From the cell containing the given text, extract its center point as (x, y) coordinate. 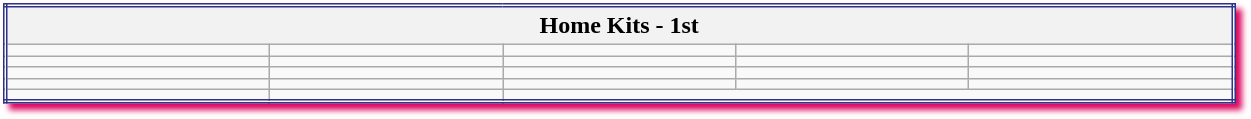
Home Kits - 1st (619, 25)
